Extract the [x, y] coordinate from the center of the cell holding the provided text.  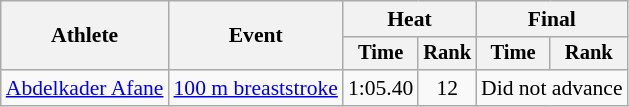
Heat [410, 19]
Abdelkader Afane [85, 88]
100 m breaststroke [256, 88]
Athlete [85, 36]
Did not advance [552, 88]
12 [447, 88]
Event [256, 36]
Final [552, 19]
1:05.40 [380, 88]
